Capture the cell that displays the provided text and extract its [x, y] central coordinate. 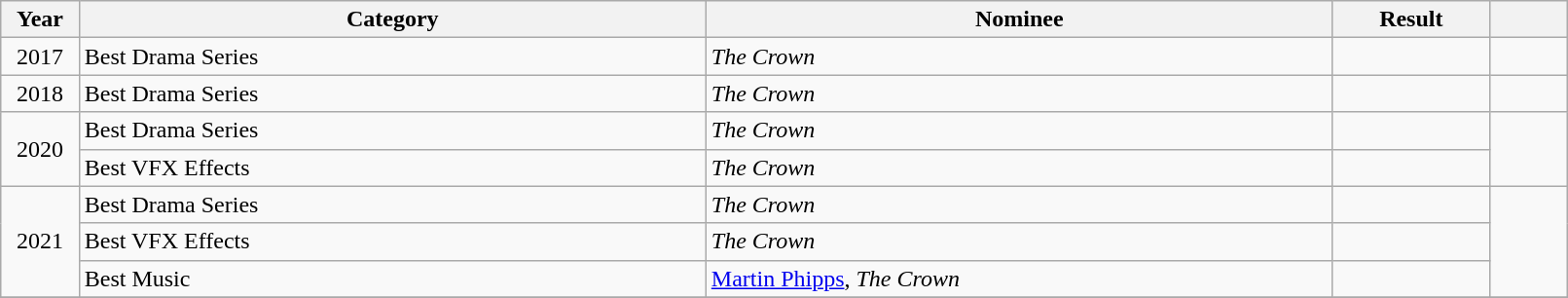
2020 [40, 149]
2017 [40, 56]
Result [1411, 19]
2021 [40, 242]
Best Music [392, 279]
Year [40, 19]
Category [392, 19]
Nominee [1019, 19]
Martin Phipps, The Crown [1019, 279]
2018 [40, 93]
